Scan for the cell matching the given text and deliver its [X, Y] coordinate at center. 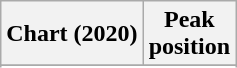
Peakposition [189, 34]
Chart (2020) [72, 34]
